Extract the [X, Y] coordinate from the center of the cell holding the provided text.  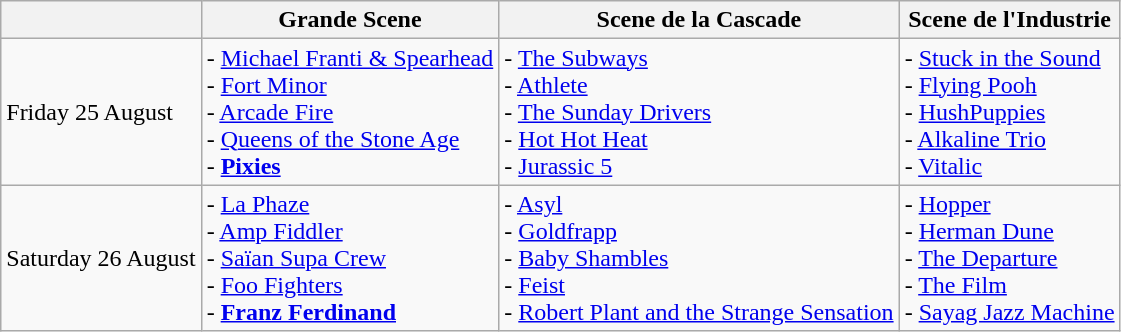
Scene de l'Industrie [1010, 20]
Scene de la Cascade [699, 20]
- Asyl- Goldfrapp- Baby Shambles- Feist- Robert Plant and the Strange Sensation [699, 258]
Saturday 26 August [101, 258]
- Michael Franti & Spearhead- Fort Minor- Arcade Fire- Queens of the Stone Age- Pixies [350, 112]
- La Phaze- Amp Fiddler- Saïan Supa Crew- Foo Fighters- Franz Ferdinand [350, 258]
Friday 25 August [101, 112]
- Hopper- Herman Dune- The Departure- The Film- Sayag Jazz Machine [1010, 258]
- Stuck in the Sound- Flying Pooh- HushPuppies- Alkaline Trio- Vitalic [1010, 112]
Grande Scene [350, 20]
- The Subways- Athlete- The Sunday Drivers- Hot Hot Heat- Jurassic 5 [699, 112]
